Extract the [X, Y] coordinate from the center of the cell holding the provided text.  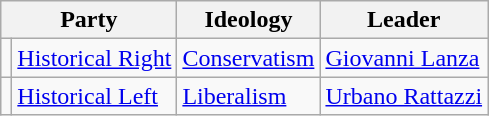
Urbano Rattazzi [404, 96]
Giovanni Lanza [404, 58]
Historical Left [94, 96]
Party [89, 20]
Historical Right [94, 58]
Ideology [248, 20]
Leader [404, 20]
Conservatism [248, 58]
Liberalism [248, 96]
